Locate the cell with the specified text and output its (X, Y) center coordinate. 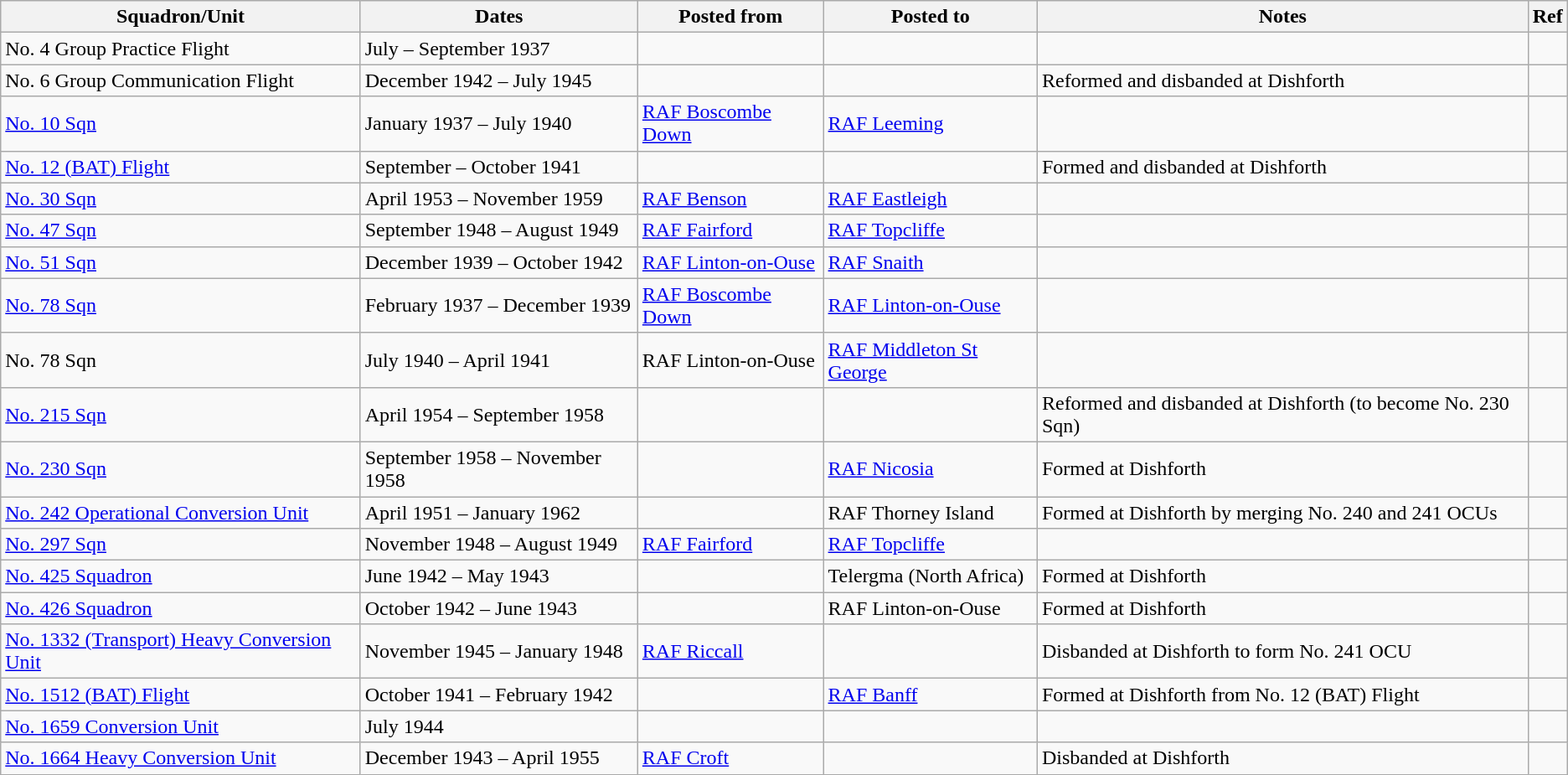
RAF Banff (930, 695)
RAF Thorney Island (930, 512)
June 1942 – May 1943 (499, 576)
No. 1659 Conversion Unit (181, 726)
July 1940 – April 1941 (499, 360)
Notes (1282, 17)
Disbanded at Dishforth to form No. 241 OCU (1282, 652)
October 1941 – February 1942 (499, 695)
January 1937 – July 1940 (499, 124)
RAF Eastleigh (930, 199)
RAF Middleton St George (930, 360)
April 1954 – September 1958 (499, 414)
Squadron/Unit (181, 17)
No. 1332 (Transport) Heavy Conversion Unit (181, 652)
February 1937 – December 1939 (499, 305)
No. 242 Operational Conversion Unit (181, 512)
Formed at Dishforth from No. 12 (BAT) Flight (1282, 695)
RAF Benson (730, 199)
No. 47 Sqn (181, 230)
November 1945 – January 1948 (499, 652)
No. 51 Sqn (181, 262)
Dates (499, 17)
No. 10 Sqn (181, 124)
Reformed and disbanded at Dishforth (1282, 80)
Formed and disbanded at Dishforth (1282, 167)
No. 1512 (BAT) Flight (181, 695)
RAF Nicosia (930, 469)
No. 4 Group Practice Flight (181, 49)
July 1944 (499, 726)
April 1953 – November 1959 (499, 199)
No. 297 Sqn (181, 545)
Telergma (North Africa) (930, 576)
September 1948 – August 1949 (499, 230)
April 1951 – January 1962 (499, 512)
Ref (1548, 17)
December 1942 – July 1945 (499, 80)
September 1958 – November 1958 (499, 469)
Formed at Dishforth by merging No. 240 and 241 OCUs (1282, 512)
Reformed and disbanded at Dishforth (to become No. 230 Sqn) (1282, 414)
RAF Leeming (930, 124)
Posted from (730, 17)
November 1948 – August 1949 (499, 545)
RAF Snaith (930, 262)
RAF Croft (730, 758)
October 1942 – June 1943 (499, 608)
No. 230 Sqn (181, 469)
December 1939 – October 1942 (499, 262)
RAF Riccall (730, 652)
Posted to (930, 17)
December 1943 – April 1955 (499, 758)
Disbanded at Dishforth (1282, 758)
No. 425 Squadron (181, 576)
No. 215 Sqn (181, 414)
No. 1664 Heavy Conversion Unit (181, 758)
September – October 1941 (499, 167)
No. 6 Group Communication Flight (181, 80)
No. 426 Squadron (181, 608)
July – September 1937 (499, 49)
No. 30 Sqn (181, 199)
No. 12 (BAT) Flight (181, 167)
